Search for the cell housing the specified text and yield its [X, Y] center coordinate. 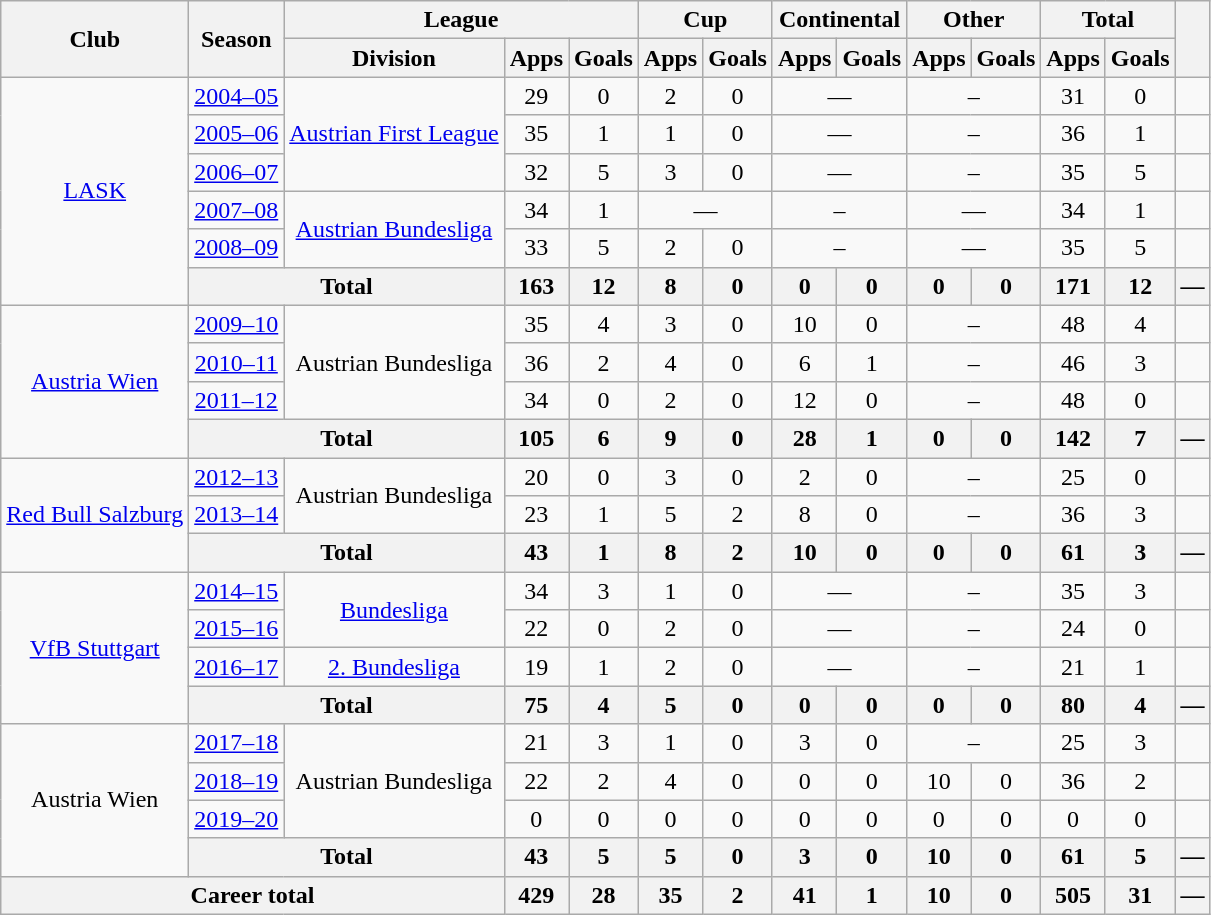
2019–20 [236, 819]
2015–16 [236, 629]
41 [804, 895]
2018–19 [236, 781]
29 [536, 96]
Continental [839, 20]
2008–09 [236, 248]
2006–07 [236, 172]
2012–13 [236, 477]
171 [1073, 286]
46 [1073, 362]
2010–11 [236, 362]
2004–05 [236, 96]
LASK [95, 191]
VfB Stuttgart [95, 648]
Career total [252, 895]
2005–06 [236, 134]
Red Bull Salzburg [95, 515]
Division [394, 58]
Cup [705, 20]
2013–14 [236, 515]
7 [1140, 438]
23 [536, 515]
2011–12 [236, 400]
505 [1073, 895]
9 [670, 438]
32 [536, 172]
2014–15 [236, 591]
Bundesliga [394, 610]
105 [536, 438]
Club [95, 39]
League [462, 20]
2009–10 [236, 324]
2016–17 [236, 667]
142 [1073, 438]
75 [536, 705]
Other [974, 20]
2. Bundesliga [394, 667]
Austrian First League [394, 134]
80 [1073, 705]
19 [536, 667]
33 [536, 248]
24 [1073, 629]
163 [536, 286]
2007–08 [236, 210]
20 [536, 477]
Season [236, 39]
2017–18 [236, 743]
429 [536, 895]
